Extract the [X, Y] coordinate from the center of the cell holding the provided text.  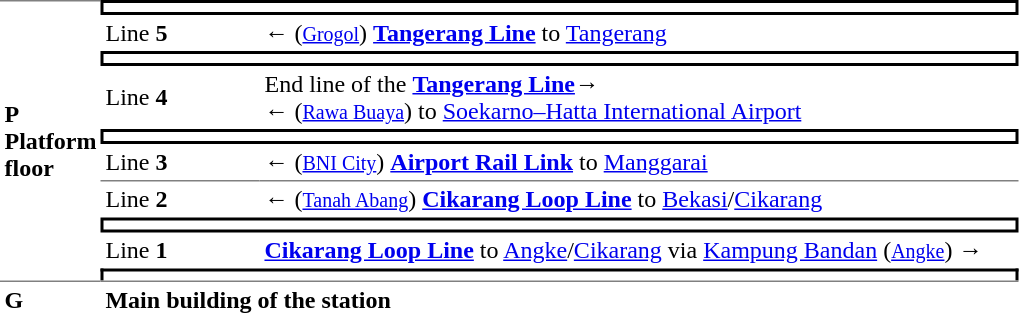
← (Grogol) Tangerang Line to Tangerang [640, 33]
Line 1 [180, 250]
Line 3 [180, 162]
Line 2 [180, 199]
End line of the Tangerang Line→← (Rawa Buaya) to Soekarno–Hatta International Airport [640, 98]
PPlatform floor [50, 140]
← (BNI City) Airport Rail Link to Manggarai [640, 162]
← (Tanah Abang) Cikarang Loop Line to Bekasi/Cikarang [640, 199]
Line 5 [180, 33]
Line 4 [180, 98]
Cikarang Loop Line to Angke/Cikarang via Kampung Bandan (Angke) → [640, 250]
